Provide the [x, y] coordinate of the cell's center where the given text is located.  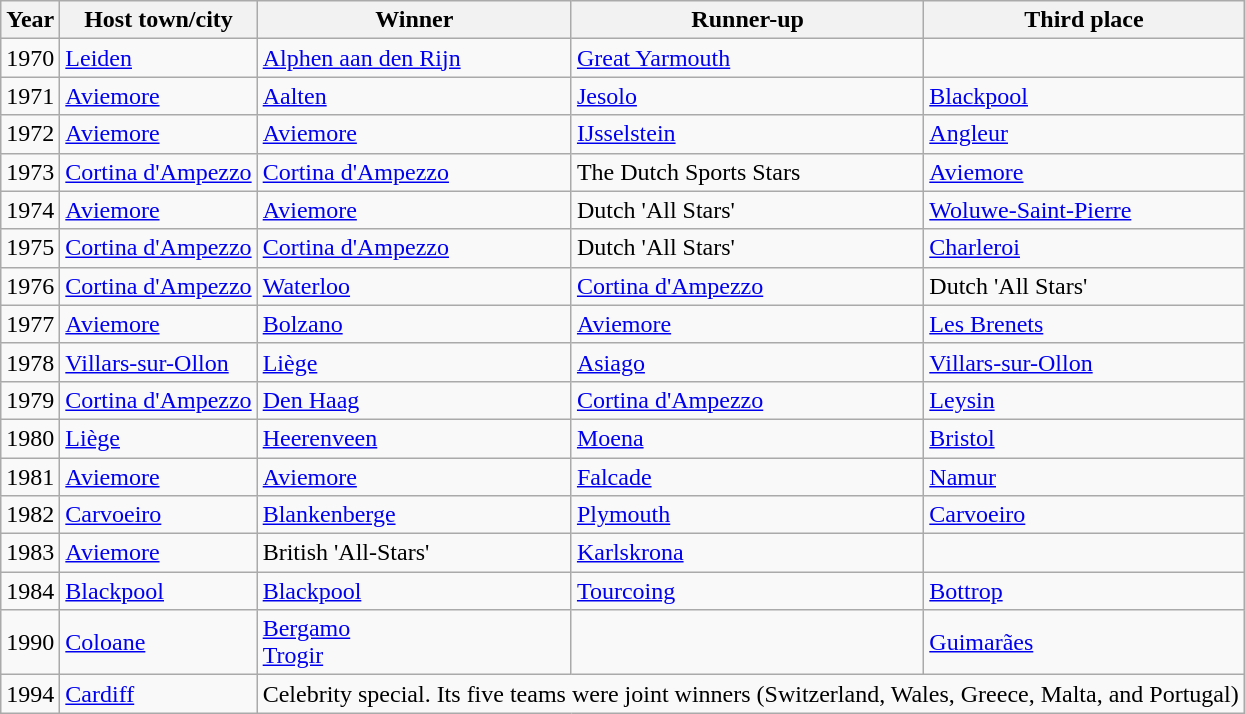
Bristol [1084, 438]
Great Yarmouth [747, 58]
1980 [30, 438]
Tourcoing [747, 591]
Angleur [1084, 134]
Year [30, 20]
Waterloo [414, 286]
Cardiff [158, 694]
Bottrop [1084, 591]
1972 [30, 134]
Bergamo Trogir [414, 642]
1990 [30, 642]
The Dutch Sports Stars [747, 172]
1977 [30, 324]
1971 [30, 96]
Karlskrona [747, 553]
1978 [30, 362]
1982 [30, 515]
Celebrity special. Its five teams were joint winners (Switzerland, Wales, Greece, Malta, and Portugal) [750, 694]
1994 [30, 694]
Leiden [158, 58]
Woluwe-Saint-Pierre [1084, 210]
1983 [30, 553]
Host town/city [158, 20]
1979 [30, 400]
Plymouth [747, 515]
Den Haag [414, 400]
Heerenveen [414, 438]
1970 [30, 58]
Charleroi [1084, 248]
Third place [1084, 20]
Runner-up [747, 20]
1981 [30, 477]
British 'All-Stars' [414, 553]
1974 [30, 210]
Falcade [747, 477]
Leysin [1084, 400]
1984 [30, 591]
Winner [414, 20]
1975 [30, 248]
Namur [1084, 477]
Blankenberge [414, 515]
Coloane [158, 642]
Alphen aan den Rijn [414, 58]
IJsselstein [747, 134]
Moena [747, 438]
1973 [30, 172]
Aalten [414, 96]
Asiago [747, 362]
Bolzano [414, 324]
Jesolo [747, 96]
Les Brenets [1084, 324]
1976 [30, 286]
Guimarães [1084, 642]
